Scan for the cell matching the given text and deliver its (x, y) coordinate at center. 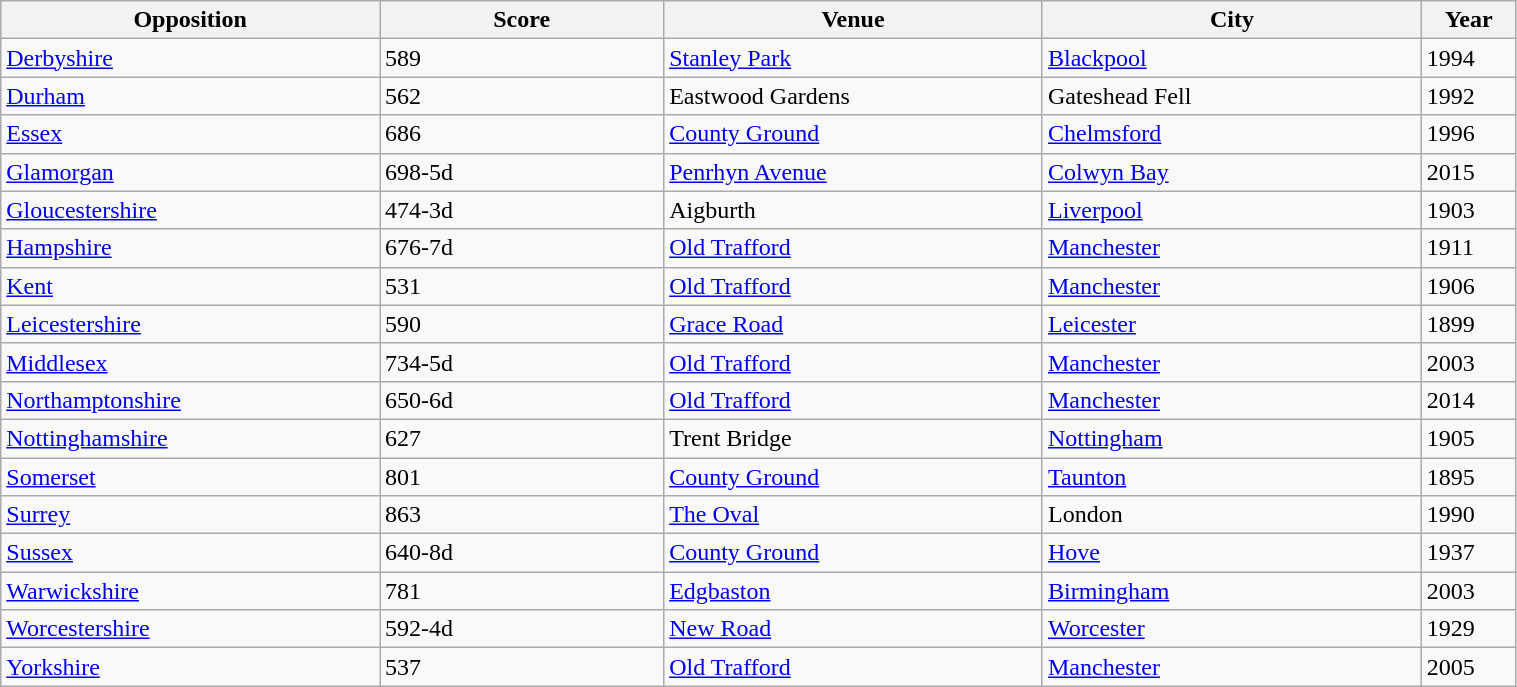
Surrey (190, 515)
Essex (190, 134)
734-5d (522, 362)
801 (522, 477)
Gloucestershire (190, 210)
Opposition (190, 20)
Northamptonshire (190, 400)
592-4d (522, 629)
589 (522, 58)
1905 (1468, 438)
1929 (1468, 629)
1994 (1468, 58)
863 (522, 515)
Derbyshire (190, 58)
New Road (854, 629)
1906 (1468, 286)
590 (522, 324)
Score (522, 20)
686 (522, 134)
2014 (1468, 400)
Eastwood Gardens (854, 96)
Gateshead Fell (1232, 96)
2005 (1468, 667)
Warwickshire (190, 591)
1903 (1468, 210)
1937 (1468, 553)
Middlesex (190, 362)
Yorkshire (190, 667)
781 (522, 591)
Stanley Park (854, 58)
Penrhyn Avenue (854, 172)
Durham (190, 96)
City (1232, 20)
Colwyn Bay (1232, 172)
650-6d (522, 400)
Leicestershire (190, 324)
1911 (1468, 248)
Grace Road (854, 324)
Leicester (1232, 324)
Nottingham (1232, 438)
Blackpool (1232, 58)
1895 (1468, 477)
Trent Bridge (854, 438)
Kent (190, 286)
London (1232, 515)
Worcester (1232, 629)
Birmingham (1232, 591)
The Oval (854, 515)
Nottinghamshire (190, 438)
1990 (1468, 515)
Liverpool (1232, 210)
Somerset (190, 477)
Edgbaston (854, 591)
Worcestershire (190, 629)
Venue (854, 20)
531 (522, 286)
1992 (1468, 96)
640-8d (522, 553)
Chelmsford (1232, 134)
627 (522, 438)
Taunton (1232, 477)
Hampshire (190, 248)
1899 (1468, 324)
537 (522, 667)
Year (1468, 20)
1996 (1468, 134)
698-5d (522, 172)
Hove (1232, 553)
2015 (1468, 172)
Sussex (190, 553)
Aigburth (854, 210)
676-7d (522, 248)
562 (522, 96)
Glamorgan (190, 172)
474-3d (522, 210)
